Identify which cell holds the provided text, then report its (X, Y) central coordinate. 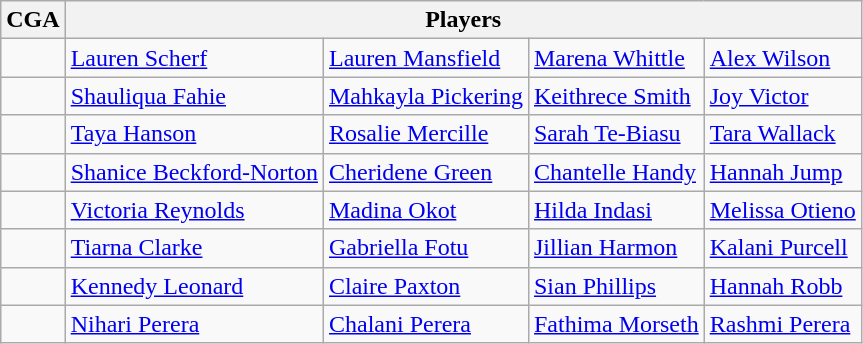
Madina Okot (426, 210)
Marena Whittle (616, 58)
Jillian Harmon (616, 248)
Tara Wallack (782, 134)
Chalani Perera (426, 324)
Victoria Reynolds (194, 210)
Rosalie Mercille (426, 134)
Mahkayla Pickering (426, 96)
Nihari Perera (194, 324)
Rashmi Perera (782, 324)
Melissa Otieno (782, 210)
Players (463, 20)
Sarah Te-Biasu (616, 134)
Keithrece Smith (616, 96)
Lauren Mansfield (426, 58)
Shauliqua Fahie (194, 96)
Joy Victor (782, 96)
Hilda Indasi (616, 210)
Gabriella Fotu (426, 248)
Hannah Robb (782, 286)
Kalani Purcell (782, 248)
Kennedy Leonard (194, 286)
Lauren Scherf (194, 58)
Fathima Morseth (616, 324)
Chantelle Handy (616, 172)
Hannah Jump (782, 172)
CGA (33, 20)
Alex Wilson (782, 58)
Cheridene Green (426, 172)
Sian Phillips (616, 286)
Claire Paxton (426, 286)
Taya Hanson (194, 134)
Shanice Beckford-Norton (194, 172)
Tiarna Clarke (194, 248)
